Identify which cell holds the provided text, then report its [x, y] central coordinate. 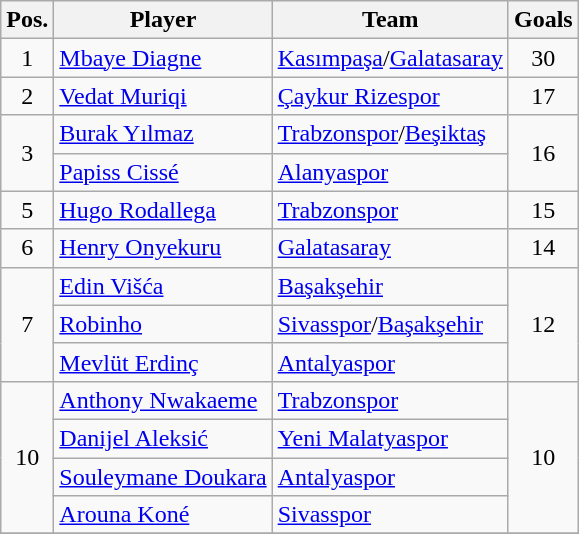
Pos. [28, 20]
3 [28, 153]
Goals [543, 20]
5 [28, 210]
6 [28, 248]
14 [543, 248]
Vedat Muriqi [163, 96]
Hugo Rodallega [163, 210]
Arouna Koné [163, 515]
Mbaye Diagne [163, 58]
Team [390, 20]
12 [543, 324]
Anthony Nwakaeme [163, 400]
Kasımpaşa/Galatasaray [390, 58]
Souleymane Doukara [163, 477]
Sivasspor/Başakşehir [390, 324]
Yeni Malatyaspor [390, 438]
Galatasaray [390, 248]
Alanyaspor [390, 172]
2 [28, 96]
1 [28, 58]
Çaykur Rizespor [390, 96]
Henry Onyekuru [163, 248]
16 [543, 153]
Player [163, 20]
Sivasspor [390, 515]
Başakşehir [390, 286]
15 [543, 210]
Mevlüt Erdinç [163, 362]
7 [28, 324]
Burak Yılmaz [163, 134]
Robinho [163, 324]
Danijel Aleksić [163, 438]
Edin Višća [163, 286]
Papiss Cissé [163, 172]
17 [543, 96]
30 [543, 58]
Trabzonspor/Beşiktaş [390, 134]
